Detect which cell encompasses the target text, then output its (x, y) center coordinate. 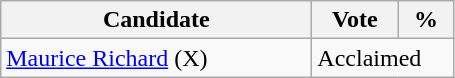
Vote (355, 20)
Acclaimed (383, 58)
Maurice Richard (X) (156, 58)
% (426, 20)
Candidate (156, 20)
